Pinpoint the cell where the given text exists, returning its (X, Y) midpoint coordinate. 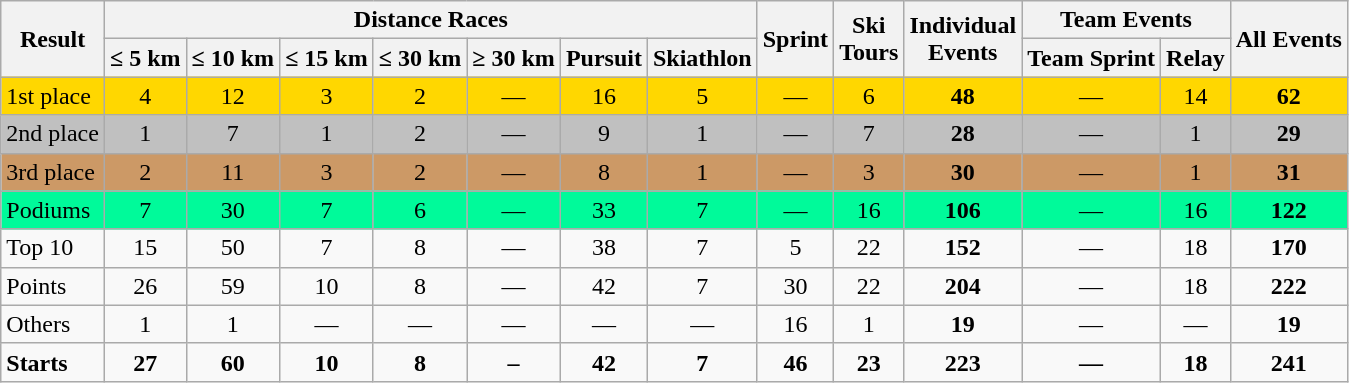
1st place (53, 96)
27 (145, 362)
Relay (1196, 58)
28 (963, 134)
Podiums (53, 210)
All Events (1288, 39)
26 (145, 286)
Pursuit (604, 58)
Starts (53, 362)
59 (233, 286)
≤ 10 km (233, 58)
≥ 30 km (514, 58)
122 (1288, 210)
29 (1288, 134)
3rd place (53, 172)
Team Sprint (1092, 58)
IndividualEvents (963, 39)
62 (1288, 96)
Distance Races (430, 20)
Sprint (795, 39)
Team Events (1126, 20)
9 (604, 134)
Top 10 (53, 248)
11 (233, 172)
≤ 30 km (420, 58)
33 (604, 210)
14 (1196, 96)
50 (233, 248)
204 (963, 286)
48 (963, 96)
152 (963, 248)
31 (1288, 172)
38 (604, 248)
12 (233, 96)
46 (795, 362)
Points (53, 286)
222 (1288, 286)
Skiathlon (702, 58)
≤ 5 km (145, 58)
170 (1288, 248)
106 (963, 210)
223 (963, 362)
≤ 15 km (327, 58)
15 (145, 248)
– (514, 362)
60 (233, 362)
Others (53, 324)
Result (53, 39)
2nd place (53, 134)
4 (145, 96)
241 (1288, 362)
SkiTours (869, 39)
23 (869, 362)
